Provide the (x, y) coordinate of the cell's center where the given text is located.  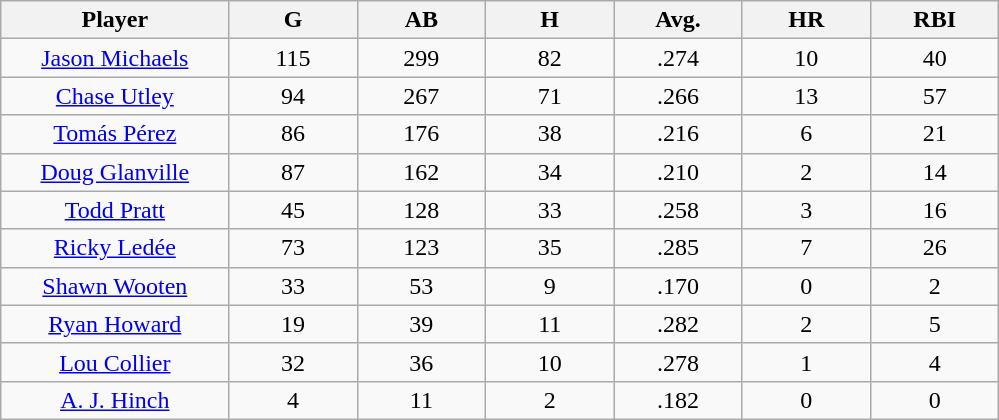
A. J. Hinch (115, 400)
Player (115, 20)
26 (934, 248)
94 (293, 96)
57 (934, 96)
.182 (678, 400)
9 (550, 286)
123 (421, 248)
71 (550, 96)
G (293, 20)
.278 (678, 362)
36 (421, 362)
32 (293, 362)
53 (421, 286)
.170 (678, 286)
21 (934, 134)
87 (293, 172)
.258 (678, 210)
Tomás Pérez (115, 134)
.274 (678, 58)
40 (934, 58)
Jason Michaels (115, 58)
86 (293, 134)
38 (550, 134)
267 (421, 96)
H (550, 20)
.216 (678, 134)
.210 (678, 172)
Lou Collier (115, 362)
39 (421, 324)
Todd Pratt (115, 210)
.285 (678, 248)
45 (293, 210)
Ryan Howard (115, 324)
35 (550, 248)
AB (421, 20)
6 (806, 134)
82 (550, 58)
115 (293, 58)
Avg. (678, 20)
16 (934, 210)
.282 (678, 324)
Doug Glanville (115, 172)
Chase Utley (115, 96)
162 (421, 172)
5 (934, 324)
176 (421, 134)
Shawn Wooten (115, 286)
299 (421, 58)
13 (806, 96)
19 (293, 324)
RBI (934, 20)
3 (806, 210)
73 (293, 248)
128 (421, 210)
34 (550, 172)
14 (934, 172)
HR (806, 20)
1 (806, 362)
Ricky Ledée (115, 248)
7 (806, 248)
.266 (678, 96)
